Return [x, y] of the center of cell containing provided text 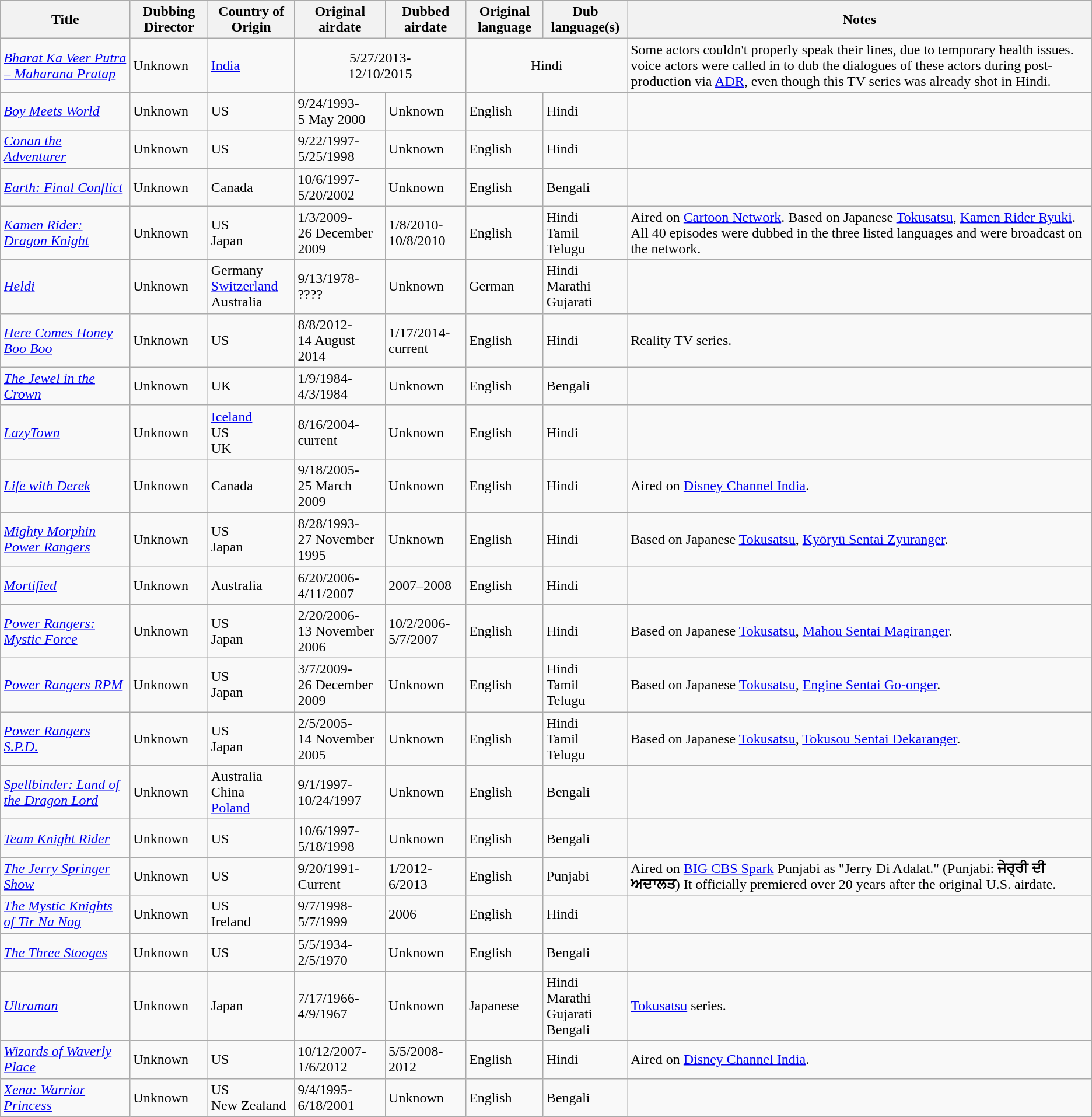
Hindi Marathi Gujarati Bengali [585, 1006]
Punjabi [585, 877]
Xena: Warrior Princess [65, 1097]
2006 [426, 914]
10/6/1997-5/20/2002 [340, 187]
Dub language(s) [585, 20]
5/27/2013-12/10/2015 [380, 65]
Mighty Morphin Power Rangers [65, 539]
9/4/1995-6/18/2001 [340, 1097]
3/7/2009-26 December 2009 [340, 685]
Japanese [505, 1006]
The Jewel in the Crown [65, 386]
9/18/2005-25 March 2009 [340, 486]
7/17/1966-4/9/1967 [340, 1006]
Dubbed airdate [426, 20]
Tokusatsu series. [860, 1006]
Heldi [65, 287]
5/5/2008-2012 [426, 1060]
Team Knight Rider [65, 838]
Based on Japanese Tokusatsu, Kyōryū Sentai Zyuranger. [860, 539]
Dubbing Director [169, 20]
1/3/2009-26 December 2009 [340, 233]
1/8/2010-10/8/2010 [426, 233]
8/16/2004-current [340, 432]
Power Rangers: Mystic Force [65, 631]
Japan [251, 1006]
Hindi Marathi Gujarati [585, 287]
9/13/1978-???? [340, 287]
10/12/2007-1/6/2012 [340, 1060]
Australia [251, 585]
Country of Origin [251, 20]
6/20/2006-4/11/2007 [340, 585]
The Jerry Springer Show [65, 877]
Conan the Adventurer [65, 149]
Notes [860, 20]
Boy Meets World [65, 111]
US New Zealand [251, 1097]
Here Comes Honey Boo Boo [65, 340]
2/20/2006-13 November 2006 [340, 631]
8/8/2012-14 August 2014 [340, 340]
Power Rangers S.P.D. [65, 739]
1/9/1984-4/3/1984 [340, 386]
2007–2008 [426, 585]
Reality TV series. [860, 340]
Iceland US UK [251, 432]
Based on Japanese Tokusatsu, Tokusou Sentai Dekaranger. [860, 739]
The Mystic Knights of Tir Na Nog [65, 914]
5/5/1934-2/5/1970 [340, 952]
Australia China Poland [251, 793]
1/2012-6/2013 [426, 877]
German [505, 287]
The Three Stooges [65, 952]
Original language [505, 20]
Kamen Rider: Dragon Knight [65, 233]
9/7/1998-5/7/1999 [340, 914]
US Ireland [251, 914]
Based on Japanese Tokusatsu, Engine Sentai Go-onger. [860, 685]
Ultraman [65, 1006]
9/22/1997-5/25/1998 [340, 149]
Based on Japanese Tokusatsu, Mahou Sentai Magiranger. [860, 631]
Spellbinder: Land of the Dragon Lord [65, 793]
1/17/2014-current [426, 340]
9/24/1993-5 May 2000 [340, 111]
Bharat Ka Veer Putra – Maharana Pratap [65, 65]
10/6/1997-5/18/1998 [340, 838]
2/5/2005-14 November 2005 [340, 739]
UK [251, 386]
LazyTown [65, 432]
Life with Derek [65, 486]
Power Rangers RPM [65, 685]
Mortified [65, 585]
9/20/1991-Current [340, 877]
Germany Switzerland Australia [251, 287]
10/2/2006-5/7/2007 [426, 631]
Earth: Final Conflict [65, 187]
Title [65, 20]
Wizards of Waverly Place [65, 1060]
9/1/1997-10/24/1997 [340, 793]
Original airdate [340, 20]
8/28/1993-27 November 1995 [340, 539]
India [251, 65]
